Extract the [x, y] coordinate from the center of the cell holding the provided text.  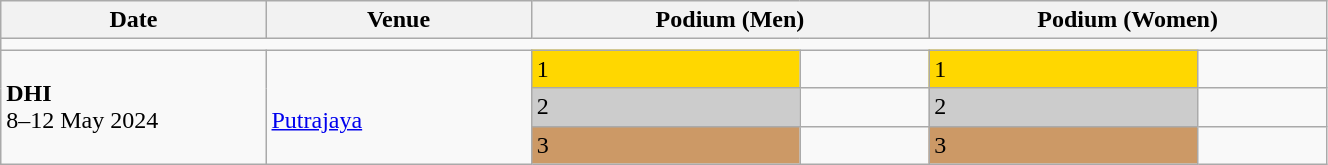
Putrajaya [398, 107]
Podium (Women) [1128, 20]
Date [134, 20]
DHI 8–12 May 2024 [134, 107]
Podium (Men) [730, 20]
Venue [398, 20]
